Detect which cell encompasses the target text, then output its (X, Y) center coordinate. 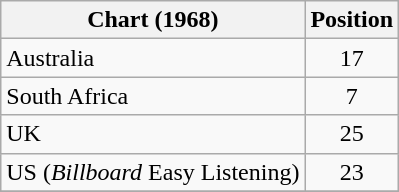
Chart (1968) (153, 20)
25 (352, 134)
23 (352, 172)
17 (352, 58)
Australia (153, 58)
7 (352, 96)
US (Billboard Easy Listening) (153, 172)
South Africa (153, 96)
Position (352, 20)
UK (153, 134)
